Locate the cell with the specified text and output its (X, Y) center coordinate. 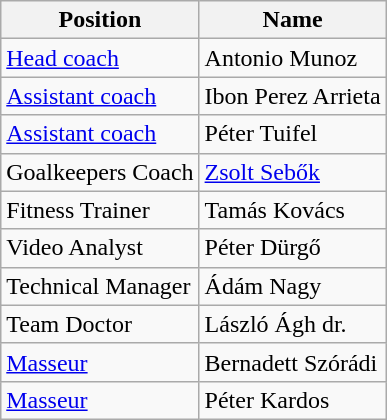
Name (292, 20)
Position (100, 20)
Technical Manager (100, 286)
Ádám Nagy (292, 286)
Péter Kardos (292, 400)
Video Analyst (100, 248)
Tamás Kovács (292, 210)
Péter Dürgő (292, 248)
László Ágh dr. (292, 324)
Bernadett Szórádi (292, 362)
Team Doctor (100, 324)
Fitness Trainer (100, 210)
Zsolt Sebők (292, 172)
Péter Tuifel (292, 134)
Antonio Munoz (292, 58)
Ibon Perez Arrieta (292, 96)
Head coach (100, 58)
Goalkeepers Coach (100, 172)
